Provide the (x, y) coordinate of the cell's center where the given text is located.  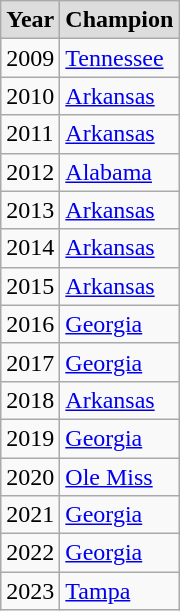
2016 (30, 324)
2018 (30, 400)
2020 (30, 477)
2023 (30, 591)
Alabama (120, 172)
2010 (30, 96)
2019 (30, 438)
Year (30, 20)
2014 (30, 248)
2015 (30, 286)
2021 (30, 515)
2013 (30, 210)
2022 (30, 553)
2012 (30, 172)
Ole Miss (120, 477)
2009 (30, 58)
Champion (120, 20)
Tampa (120, 591)
2011 (30, 134)
Tennessee (120, 58)
2017 (30, 362)
